Detect which cell encompasses the target text, then output its (X, Y) center coordinate. 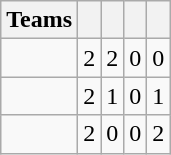
Teams (40, 20)
